Identify which cell holds the provided text, then report its (x, y) central coordinate. 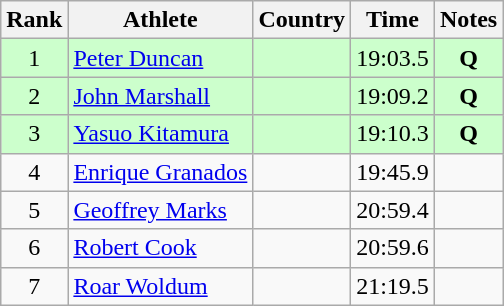
2 (34, 96)
Roar Woldum (160, 286)
21:19.5 (393, 286)
Yasuo Kitamura (160, 134)
19:10.3 (393, 134)
Enrique Granados (160, 172)
Time (393, 20)
20:59.4 (393, 210)
19:09.2 (393, 96)
Robert Cook (160, 248)
20:59.6 (393, 248)
Peter Duncan (160, 58)
Notes (468, 20)
7 (34, 286)
19:03.5 (393, 58)
John Marshall (160, 96)
1 (34, 58)
Geoffrey Marks (160, 210)
6 (34, 248)
Athlete (160, 20)
3 (34, 134)
4 (34, 172)
5 (34, 210)
Rank (34, 20)
19:45.9 (393, 172)
Country (302, 20)
